Return (x, y) of the center of cell containing provided text 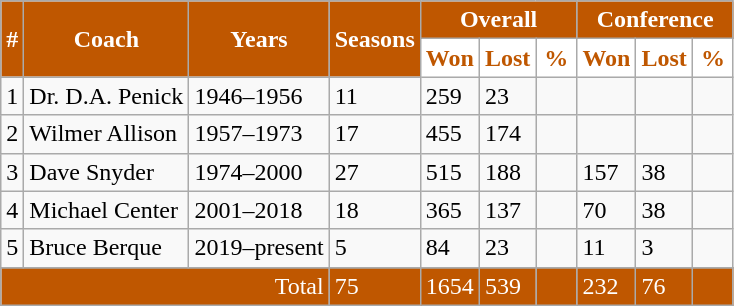
70 (606, 210)
Seasons (374, 39)
84 (450, 248)
1946–1956 (259, 96)
Overall (498, 20)
17 (374, 134)
1654 (450, 286)
232 (606, 286)
4 (12, 210)
Total (165, 286)
137 (507, 210)
157 (606, 172)
259 (450, 96)
18 (374, 210)
Dave Snyder (106, 172)
2001–2018 (259, 210)
174 (507, 134)
Wilmer Allison (106, 134)
Conference (656, 20)
2 (12, 134)
# (12, 39)
1974–2000 (259, 172)
Dr. D.A. Penick (106, 96)
Michael Center (106, 210)
515 (450, 172)
Years (259, 39)
75 (374, 286)
188 (507, 172)
27 (374, 172)
365 (450, 210)
539 (507, 286)
1 (12, 96)
Bruce Berque (106, 248)
Coach (106, 39)
2019–present (259, 248)
1957–1973 (259, 134)
455 (450, 134)
76 (664, 286)
